Search for the cell housing the specified text and yield its [X, Y] center coordinate. 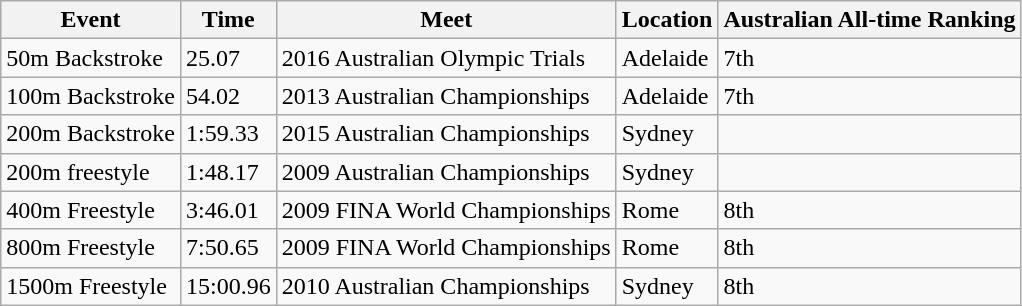
7:50.65 [228, 248]
2013 Australian Championships [446, 96]
15:00.96 [228, 286]
2009 Australian Championships [446, 172]
3:46.01 [228, 210]
Time [228, 20]
Location [667, 20]
1:48.17 [228, 172]
2016 Australian Olympic Trials [446, 58]
100m Backstroke [91, 96]
50m Backstroke [91, 58]
200m Backstroke [91, 134]
1500m Freestyle [91, 286]
400m Freestyle [91, 210]
25.07 [228, 58]
Australian All-time Ranking [870, 20]
Event [91, 20]
2015 Australian Championships [446, 134]
1:59.33 [228, 134]
2010 Australian Championships [446, 286]
800m Freestyle [91, 248]
Meet [446, 20]
54.02 [228, 96]
200m freestyle [91, 172]
